Output the (x, y) coordinate of the center of the cell containing the given text.  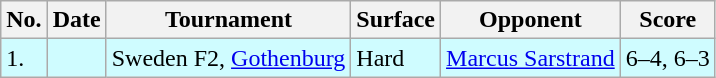
Opponent (531, 20)
6–4, 6–3 (668, 58)
Surface (396, 20)
No. (24, 20)
Tournament (228, 20)
Marcus Sarstrand (531, 58)
1. (24, 58)
Sweden F2, Gothenburg (228, 58)
Hard (396, 58)
Date (76, 20)
Score (668, 20)
